Determine the (X, Y) coordinate at the center of the cell enclosing the given text.  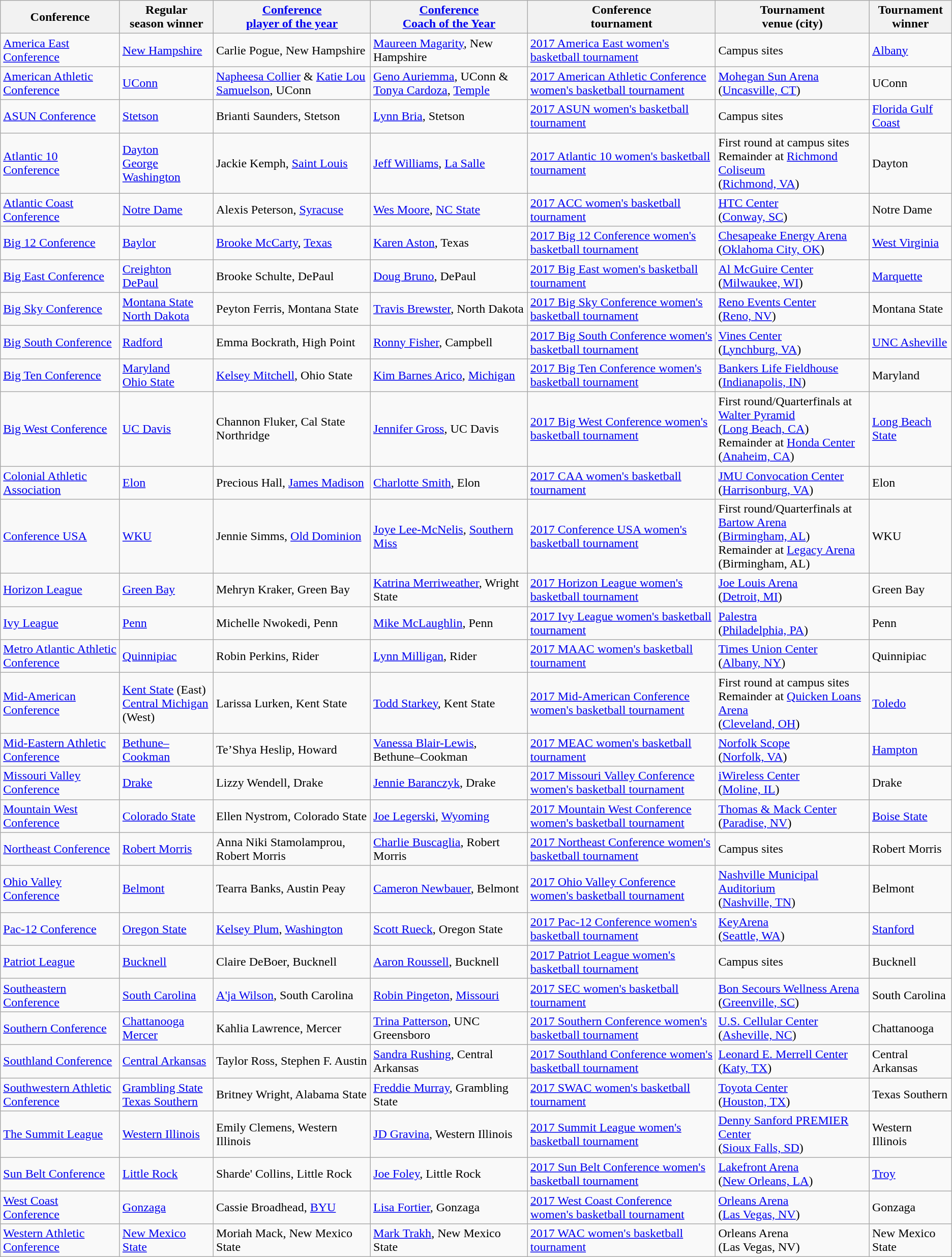
2017 Ohio Valley Conference women's basketball tournament (621, 889)
Bethune–Cookman (166, 750)
Norfolk Scope(Norfolk, VA) (792, 750)
Oregon State (166, 929)
Horizon League (60, 590)
Big 12 Conference (60, 243)
Colorado State (166, 816)
2017 Sun Belt Conference women's basketball tournament (621, 1175)
Long Beach State (910, 429)
2017 SWAC women's basketball tournament (621, 1094)
2017 Mountain West Conference women's basketball tournament (621, 816)
First round at campus sitesRemainder at Richmond Coliseum(Richmond, VA) (792, 163)
UC Davis (166, 429)
Lisa Fortier, Gonzaga (450, 1207)
Kelsey Plum, Washington (292, 929)
Radford (166, 342)
Chattanooga (910, 1028)
2017 Big West Conference women's basketball tournament (621, 429)
Montana State North Dakota (166, 309)
Kent State (East) Central Michigan (West) (166, 703)
Maryland Ohio State (166, 375)
HTC Center(Conway, SC) (792, 210)
Boise State (910, 816)
Todd Starkey, Kent State (450, 703)
American Athletic Conference (60, 83)
Alexis Peterson, Syracuse (292, 210)
2017 MAAC women's basketball tournament (621, 656)
West Virginia (910, 243)
Sharde' Collins, Little Rock (292, 1175)
Mehryn Kraker, Green Bay (292, 590)
Michelle Nwokedi, Penn (292, 623)
Colonial Athletic Association (60, 482)
2017 Atlantic 10 women's basketball tournament (621, 163)
2017 Big Ten Conference women's basketball tournament (621, 375)
Cassie Broadhead, BYU (292, 1207)
Bankers Life Fieldhouse(Indianapolis, IN) (792, 375)
Western Athletic Conference (60, 1241)
Conference player of the year (292, 17)
The Summit League (60, 1134)
Te’Shya Heslip, Howard (292, 750)
Creighton DePaul (166, 276)
Kim Barnes Arico, Michigan (450, 375)
Big Ten Conference (60, 375)
Stetson (166, 116)
Lynn Bria, Stetson (450, 116)
Ivy League (60, 623)
Brooke McCarty, Texas (292, 243)
Jeff Williams, La Salle (450, 163)
Charlotte Smith, Elon (450, 482)
2017 Big East women's basketball tournament (621, 276)
Chesapeake Energy Arena(Oklahoma City, OK) (792, 243)
Tournament winner (910, 17)
Kelsey Mitchell, Ohio State (292, 375)
Robin Pingeton, Missouri (450, 995)
2017 Mid-American Conference women's basketball tournament (621, 703)
Doug Bruno, DePaul (450, 276)
Precious Hall, James Madison (292, 482)
Jennie Simms, Old Dominion (292, 536)
Maureen Magarity, New Hampshire (450, 50)
Travis Brewster, North Dakota (450, 309)
Florida Gulf Coast (910, 116)
2017 Big 12 Conference women's basketball tournament (621, 243)
Jackie Kemph, Saint Louis (292, 163)
Joye Lee-McNelis, Southern Miss (450, 536)
Sandra Rushing, Central Arkansas (450, 1061)
Patriot League (60, 962)
Big East Conference (60, 276)
Stanford (910, 929)
Lizzy Wendell, Drake (292, 783)
First round at campus sites Remainder at Quicken Loans Arena(Cleveland, OH) (792, 703)
Chattanooga Mercer (166, 1028)
2017 American Athletic Conference women's basketball tournament (621, 83)
2017 Patriot League women's basketball tournament (621, 962)
New Hampshire (166, 50)
KeyArena(Seattle, WA) (792, 929)
West Coast Conference (60, 1207)
Toledo (910, 703)
Freddie Murray, Grambling State (450, 1094)
Bon Secours Wellness Arena(Greenville, SC) (792, 995)
U.S. Cellular Center(Asheville, NC) (792, 1028)
Joe Louis Arena(Detroit, MI) (792, 590)
2017 Conference USA women's basketball tournament (621, 536)
Baylor (166, 243)
Montana State (910, 309)
JD Gravina, Western Illinois (450, 1134)
Albany (910, 50)
Little Rock (166, 1175)
Scott Rueck, Oregon State (450, 929)
Jennifer Gross, UC Davis (450, 429)
Mohegan Sun Arena(Uncasville, CT) (792, 83)
Katrina Merriweather, Wright State (450, 590)
2017 Horizon League women's basketball tournament (621, 590)
Joe Legerski, Wyoming (450, 816)
Vanessa Blair-Lewis, Bethune–Cookman (450, 750)
2017 CAA women's basketball tournament (621, 482)
Pac-12 Conference (60, 929)
Thomas & Mack Center(Paradise, NV) (792, 816)
Metro Atlantic Athletic Conference (60, 656)
Peyton Ferris, Montana State (292, 309)
Big South Conference (60, 342)
Emily Clemens, Western Illinois (292, 1134)
Conference Coach of the Year (450, 17)
2017 Ivy League women's basketball tournament (621, 623)
Geno Auriemma, UConn & Tonya Cardoza, Temple (450, 83)
Ohio Valley Conference (60, 889)
Lakefront Arena (New Orleans, LA) (792, 1175)
ASUN Conference (60, 116)
2017 Southern Conference women's basketball tournament (621, 1028)
Mike McLaughlin, Penn (450, 623)
First round/Quarterfinals at Bartow Arena(Birmingham, AL)Remainder at Legacy Arena(Birmingham, AL) (792, 536)
Dayton (910, 163)
Southland Conference (60, 1061)
Maryland (910, 375)
Kahlia Lawrence, Mercer (292, 1028)
Joe Foley, Little Rock (450, 1175)
Troy (910, 1175)
Anna Niki Stamolamprou, Robert Morris (292, 849)
Robin Perkins, Rider (292, 656)
2017 WAC women's basketball tournament (621, 1241)
Dayton George Washington (166, 163)
2017 America East women's basketball tournament (621, 50)
Charlie Buscaglia, Robert Morris (450, 849)
2017 ACC women's basketball tournament (621, 210)
Times Union Center(Albany, NY) (792, 656)
Napheesa Collier & Katie Lou Samuelson, UConn (292, 83)
Ronny Fisher, Campbell (450, 342)
Tournament venue (city) (792, 17)
2017 SEC women's basketball tournament (621, 995)
America East Conference (60, 50)
Mark Trakh, New Mexico State (450, 1241)
Al McGuire Center(Milwaukee, WI) (792, 276)
2017 MEAC women's basketball tournament (621, 750)
Lynn Milligan, Rider (450, 656)
Vines Center(Lynchburg, VA) (792, 342)
Conference USA (60, 536)
2017 Summit League women's basketball tournament (621, 1134)
Northeast Conference (60, 849)
Nashville Municipal Auditorium(Nashville, TN) (792, 889)
Taylor Ross, Stephen F. Austin (292, 1061)
Atlantic Coast Conference (60, 210)
2017 Northeast Conference women's basketball tournament (621, 849)
First round/Quarterfinals at Walter Pyramid(Long Beach, CA)Remainder at Honda Center(Anaheim, CA) (792, 429)
Aaron Roussell, Bucknell (450, 962)
Marquette (910, 276)
Southwestern Athletic Conference (60, 1094)
Reno Events Center(Reno, NV) (792, 309)
Texas Southern (910, 1094)
Southeastern Conference (60, 995)
iWireless Center(Moline, IL) (792, 783)
UNC Asheville (910, 342)
Big Sky Conference (60, 309)
Conference tournament (621, 17)
Toyota Center(Houston, TX) (792, 1094)
Britney Wright, Alabama State (292, 1094)
Mid-American Conference (60, 703)
2017 Big Sky Conference women's basketball tournament (621, 309)
Channon Fluker, Cal State Northridge (292, 429)
Larissa Lurken, Kent State (292, 703)
Cameron Newbauer, Belmont (450, 889)
Regular season winner (166, 17)
Missouri Valley Conference (60, 783)
JMU Convocation Center(Harrisonburg, VA) (792, 482)
Ellen Nystrom, Colorado State (292, 816)
2017 Big South Conference women's basketball tournament (621, 342)
Palestra(Philadelphia, PA) (792, 623)
Leonard E. Merrell Center(Katy, TX) (792, 1061)
Tearra Banks, Austin Peay (292, 889)
2017 Missouri Valley Conference women's basketball tournament (621, 783)
Brianti Saunders, Stetson (292, 116)
Mountain West Conference (60, 816)
2017 Southland Conference women's basketball tournament (621, 1061)
Atlantic 10 Conference (60, 163)
Emma Bockrath, High Point (292, 342)
Big West Conference (60, 429)
Wes Moore, NC State (450, 210)
2017 ASUN women's basketball tournament (621, 116)
Brooke Schulte, DePaul (292, 276)
Carlie Pogue, New Hampshire (292, 50)
2017 Pac-12 Conference women's basketball tournament (621, 929)
Southern Conference (60, 1028)
Moriah Mack, New Mexico State (292, 1241)
Hampton (910, 750)
Karen Aston, Texas (450, 243)
A'ja Wilson, South Carolina (292, 995)
Conference (60, 17)
Grambling State Texas Southern (166, 1094)
Claire DeBoer, Bucknell (292, 962)
2017 West Coast Conference women's basketball tournament (621, 1207)
Jennie Baranczyk, Drake (450, 783)
Trina Patterson, UNC Greensboro (450, 1028)
Mid-Eastern Athletic Conference (60, 750)
Denny Sanford PREMIER Center(Sioux Falls, SD) (792, 1134)
Sun Belt Conference (60, 1175)
